For the text-containing cell, return its midpoint in [X, Y] coordinate format. 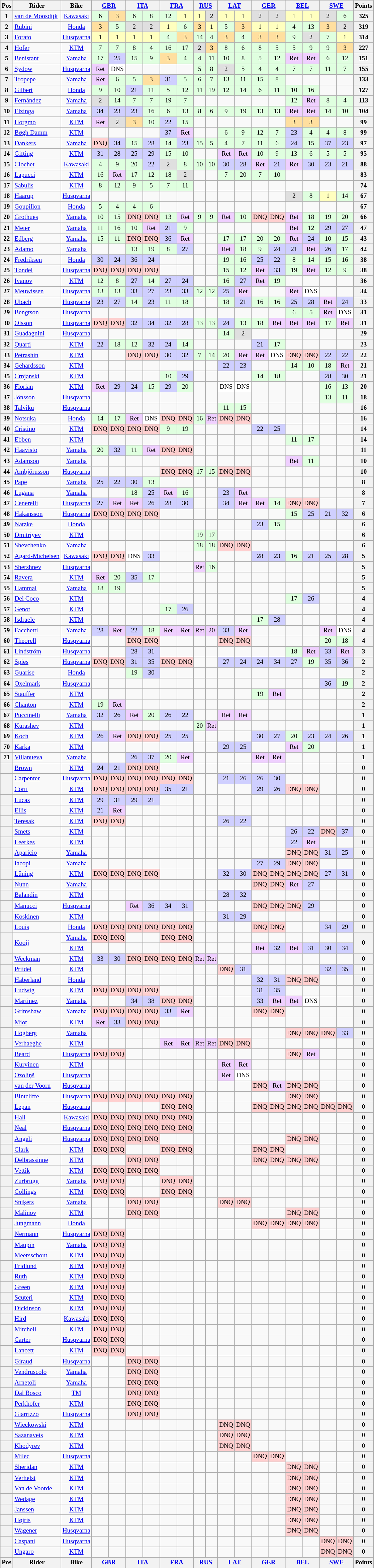
Facchetti [37, 630]
Spies [37, 662]
Adamo [37, 249]
Bøgh Damm [37, 133]
48 [7, 514]
113 [363, 101]
Clochet [37, 164]
Meier [37, 228]
Elzinga [37, 111]
Adamson [37, 461]
Ozoliņš [37, 1075]
Perkhofer [37, 1404]
Hird [37, 1319]
57 [7, 609]
Grothues [37, 217]
Ebben [37, 440]
Vettik [37, 1171]
Guarise [37, 673]
56 [7, 599]
Chanton [37, 705]
54 [7, 577]
Lindström [37, 652]
Notsuka [37, 419]
Koch [37, 736]
Sazanavets [37, 1435]
74 [363, 185]
Oxelmark [37, 684]
70 [7, 747]
Carpenter [37, 779]
van der Voorn [37, 1086]
Karka [37, 747]
71 [7, 758]
Wieckowski [37, 1425]
Grimshaw [37, 1012]
Olsson [37, 323]
Shevchenko [37, 546]
Maupin [37, 1245]
Shershnev [37, 567]
Clark [37, 1150]
Kurashev [37, 726]
Crnjanski [37, 376]
Lapucci [37, 175]
Ravera [37, 577]
Fridlund [37, 1266]
Kurvinen [37, 1065]
Dankers [37, 143]
Arnetoli [37, 1383]
55 [7, 588]
65 [7, 694]
Dmitriyev [37, 535]
68 [7, 726]
Goupillon [37, 207]
Agard-Michelsen [37, 556]
227 [363, 48]
Ambjörnsson [37, 472]
Fernández [37, 101]
Mitchell [37, 1330]
Scuteri [37, 1298]
Aparicio [37, 853]
van de Moosdijk [37, 16]
Hofer [37, 48]
Neal [37, 1128]
Manucci [37, 906]
Jungmann [37, 1224]
Kooij [37, 943]
Ivanov [37, 281]
Guadagnini [37, 334]
Puccinelli [37, 715]
Tropepe [37, 80]
Tøndel [37, 270]
Florian [37, 387]
Sheridan [37, 1467]
Iacopi [37, 863]
Theorell [37, 641]
Louis [37, 927]
Pape [37, 482]
Del Coco [37, 599]
Janssen [37, 1510]
Hammal [37, 588]
319 [363, 27]
Beard [37, 1054]
Gilbert [37, 90]
95 [363, 154]
TM [76, 1393]
Hakansson [37, 514]
Petrashin [37, 355]
133 [363, 80]
127 [363, 90]
314 [363, 37]
49 [7, 525]
104 [363, 111]
325 [363, 16]
Højris [37, 1520]
Gehardsson [37, 366]
Collings [37, 1192]
Högberg [37, 1033]
Cristino [37, 429]
Brown [37, 768]
Edberg [37, 239]
155 [363, 69]
Verhelst [37, 1478]
51 [7, 546]
Lüning [37, 874]
Koskinen [37, 917]
Miot [37, 1022]
Quarti [37, 344]
41 [7, 440]
Sydow [37, 69]
Ellis [37, 810]
39 [7, 419]
88 [363, 164]
50 [7, 535]
Haarup [37, 196]
Fredriksen [37, 260]
61 [7, 652]
Sabulis [37, 185]
Martinez [37, 1001]
Wagener [37, 1531]
Nunn [37, 885]
Lucas [37, 800]
Horgmo [37, 122]
Villanueva [37, 758]
Zurbrügg [37, 1181]
Angeli [37, 1139]
62 [7, 662]
Vendruscolo [37, 1372]
Giarrizzo [37, 1414]
52 [7, 556]
Lugana [37, 493]
53 [7, 567]
Genot [37, 609]
Talviku [37, 408]
Carter [37, 1340]
Jönsson [37, 397]
Nermann [37, 1234]
45 [7, 482]
Stauffer [37, 694]
Cenerelli [37, 503]
69 [7, 736]
Bengtson [37, 313]
Delbrassinne [37, 1160]
Dickinson [37, 1308]
Sniķers [37, 1202]
Corti [37, 789]
Milec [37, 1457]
Meuwissen [37, 292]
Isdraele [37, 620]
Gifting [37, 154]
Bintcliffe [37, 1097]
151 [363, 59]
64 [7, 684]
60 [7, 641]
Leerkes [37, 842]
Priidel [37, 969]
Forato [37, 37]
Natzke [37, 525]
Smets [37, 832]
44 [7, 472]
Haberland [37, 980]
40 [7, 429]
63 [7, 673]
Malinov [37, 1213]
Hall [37, 1118]
58 [7, 620]
83 [363, 175]
Ludwig [37, 991]
Verhaeghe [37, 1043]
Dal Bosco [37, 1393]
Green [37, 1287]
Lancett [37, 1351]
59 [7, 630]
Ruth [37, 1276]
Meersschout [37, 1255]
Benistant [37, 59]
Teresak [37, 821]
Rubini [37, 27]
Lepan [37, 1107]
46 [7, 493]
Giraud [37, 1361]
97 [363, 143]
Weckman [37, 959]
Caspani [37, 1541]
Ubach [37, 302]
Khodyrev [37, 1446]
Ungaro [37, 1552]
Wedage [37, 1499]
Van de Voorde [37, 1488]
Haavisto [37, 450]
Balandin [37, 895]
